Identify which cell holds the provided text, then report its [x, y] central coordinate. 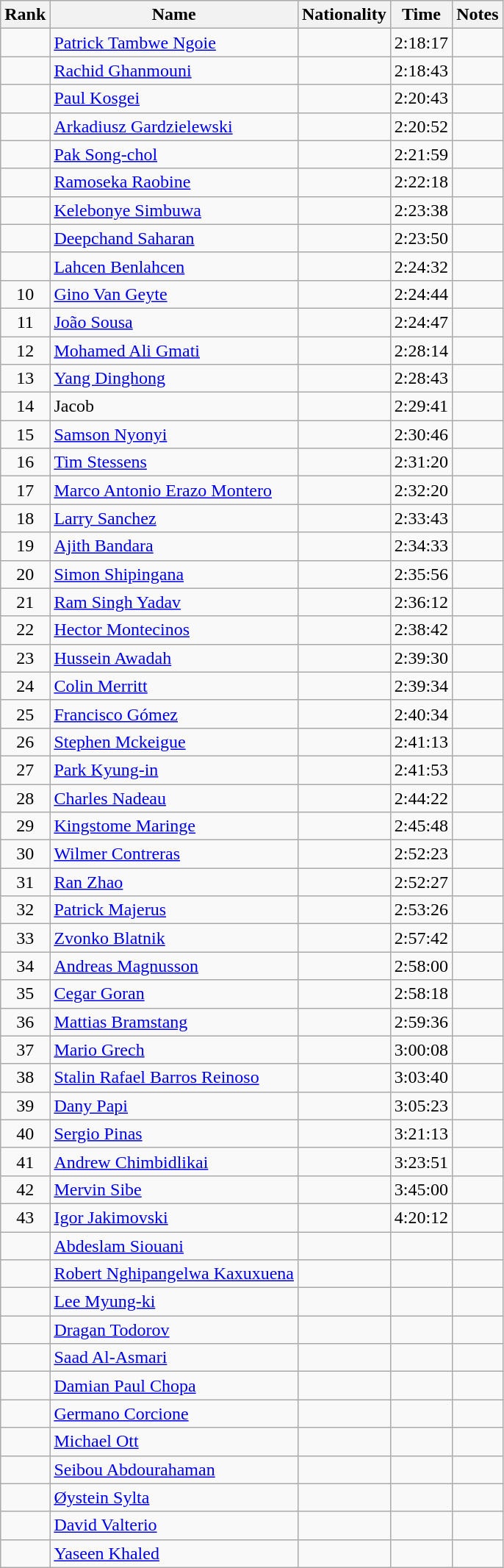
2:41:13 [421, 742]
Name [174, 15]
Kelebonye Simbuwa [174, 210]
Cegar Goran [174, 994]
2:35:56 [421, 574]
14 [25, 407]
43 [25, 1217]
Hector Montecinos [174, 630]
Deepchand Saharan [174, 238]
Time [421, 15]
2:28:14 [421, 351]
Ajith Bandara [174, 546]
37 [25, 1050]
2:41:53 [421, 770]
17 [25, 490]
Robert Nghipangelwa Kaxuxuena [174, 1274]
36 [25, 1022]
Seibou Abdourahaman [174, 1469]
2:18:17 [421, 43]
2:18:43 [421, 71]
Michael Ott [174, 1442]
Patrick Tambwe Ngoie [174, 43]
Wilmer Contreras [174, 854]
Gino Van Geyte [174, 294]
João Sousa [174, 322]
2:29:41 [421, 407]
25 [25, 714]
3:45:00 [421, 1189]
13 [25, 379]
Mervin Sibe [174, 1189]
Ran Zhao [174, 882]
Germano Corcione [174, 1414]
2:24:32 [421, 266]
Rachid Ghanmouni [174, 71]
2:57:42 [421, 938]
2:52:23 [421, 854]
Hussein Awadah [174, 658]
Lahcen Benlahcen [174, 266]
32 [25, 910]
Abdeslam Siouani [174, 1246]
24 [25, 686]
Kingstome Maringe [174, 826]
2:33:43 [421, 518]
Charles Nadeau [174, 798]
11 [25, 322]
18 [25, 518]
Notes [478, 15]
Igor Jakimovski [174, 1217]
Francisco Gómez [174, 714]
41 [25, 1161]
2:58:00 [421, 966]
2:23:50 [421, 238]
2:22:18 [421, 182]
Patrick Majerus [174, 910]
Dany Papi [174, 1106]
3:00:08 [421, 1050]
Zvonko Blatnik [174, 938]
35 [25, 994]
30 [25, 854]
2:24:44 [421, 294]
2:40:34 [421, 714]
3:03:40 [421, 1078]
2:59:36 [421, 1022]
3:21:13 [421, 1134]
Øystein Sylta [174, 1497]
3:05:23 [421, 1106]
2:36:12 [421, 602]
Stephen Mckeigue [174, 742]
2:39:30 [421, 658]
Simon Shipingana [174, 574]
Paul Kosgei [174, 99]
20 [25, 574]
2:34:33 [421, 546]
Rank [25, 15]
2:44:22 [421, 798]
Mario Grech [174, 1050]
2:39:34 [421, 686]
2:52:27 [421, 882]
15 [25, 434]
2:21:59 [421, 154]
34 [25, 966]
Dragan Todorov [174, 1330]
David Valterio [174, 1525]
10 [25, 294]
40 [25, 1134]
Ram Singh Yadav [174, 602]
12 [25, 351]
2:32:20 [421, 490]
Damian Paul Chopa [174, 1386]
31 [25, 882]
3:23:51 [421, 1161]
Lee Myung-ki [174, 1302]
Colin Merritt [174, 686]
Andreas Magnusson [174, 966]
Stalin Rafael Barros Reinoso [174, 1078]
Andrew Chimbidlikai [174, 1161]
Saad Al-Asmari [174, 1358]
2:23:38 [421, 210]
Nationality [344, 15]
Pak Song-chol [174, 154]
23 [25, 658]
16 [25, 462]
2:53:26 [421, 910]
Arkadiusz Gardzielewski [174, 126]
22 [25, 630]
Mattias Bramstang [174, 1022]
2:20:52 [421, 126]
Mohamed Ali Gmati [174, 351]
Park Kyung-in [174, 770]
29 [25, 826]
Marco Antonio Erazo Montero [174, 490]
Tim Stessens [174, 462]
Samson Nyonyi [174, 434]
26 [25, 742]
Sergio Pinas [174, 1134]
39 [25, 1106]
Larry Sanchez [174, 518]
28 [25, 798]
2:30:46 [421, 434]
27 [25, 770]
2:38:42 [421, 630]
Yang Dinghong [174, 379]
42 [25, 1189]
Jacob [174, 407]
Yaseen Khaled [174, 1553]
21 [25, 602]
2:58:18 [421, 994]
2:20:43 [421, 99]
2:24:47 [421, 322]
Ramoseka Raobine [174, 182]
4:20:12 [421, 1217]
19 [25, 546]
2:45:48 [421, 826]
33 [25, 938]
2:31:20 [421, 462]
38 [25, 1078]
2:28:43 [421, 379]
